Identify which cell holds the provided text, then report its [X, Y] central coordinate. 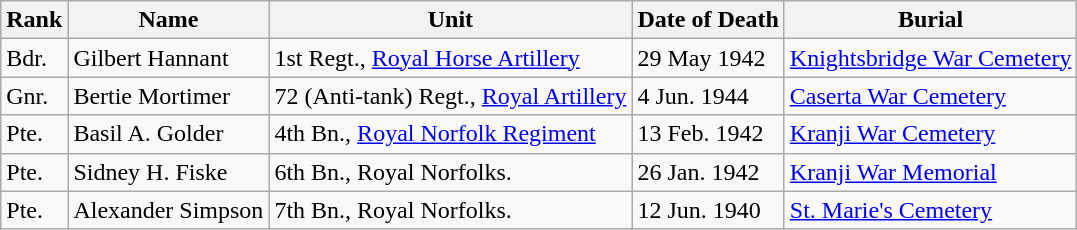
13 Feb. 1942 [708, 134]
Bdr. [34, 58]
Gilbert Hannant [168, 58]
Basil A. Golder [168, 134]
Unit [450, 20]
Bertie Mortimer [168, 96]
72 (Anti-tank) Regt., Royal Artillery [450, 96]
Kranji War Cemetery [930, 134]
Burial [930, 20]
6th Bn., Royal Norfolks. [450, 172]
26 Jan. 1942 [708, 172]
12 Jun. 1940 [708, 210]
Alexander Simpson [168, 210]
Date of Death [708, 20]
Kranji War Memorial [930, 172]
Caserta War Cemetery [930, 96]
4 Jun. 1944 [708, 96]
St. Marie's Cemetery [930, 210]
7th Bn., Royal Norfolks. [450, 210]
Name [168, 20]
Gnr. [34, 96]
29 May 1942 [708, 58]
Knightsbridge War Cemetery [930, 58]
4th Bn., Royal Norfolk Regiment [450, 134]
Rank [34, 20]
Sidney H. Fiske [168, 172]
1st Regt., Royal Horse Artillery [450, 58]
